Search for the cell housing the specified text and yield its [x, y] center coordinate. 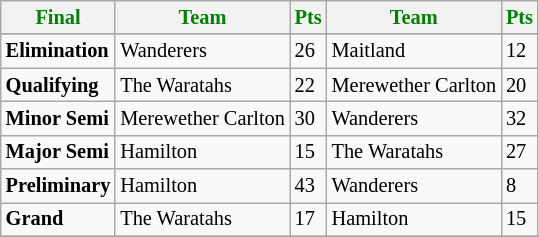
32 [520, 118]
20 [520, 85]
Grand [58, 219]
43 [308, 186]
30 [308, 118]
8 [520, 186]
Final [58, 17]
Elimination [58, 51]
Qualifying [58, 85]
17 [308, 219]
26 [308, 51]
Preliminary [58, 186]
22 [308, 85]
Minor Semi [58, 118]
27 [520, 152]
12 [520, 51]
Major Semi [58, 152]
Maitland [414, 51]
